Return the [X, Y] coordinate for the center point of the cell that contains the specified text.  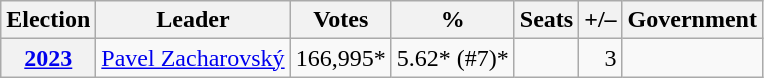
Votes [340, 20]
Government [692, 20]
2023 [48, 58]
3 [600, 58]
Pavel Zacharovský [193, 58]
Leader [193, 20]
+/– [600, 20]
166,995* [340, 58]
Election [48, 20]
5.62* (#7)* [452, 58]
Seats [546, 20]
% [452, 20]
